Output the (x, y) coordinate of the center of the cell containing the given text.  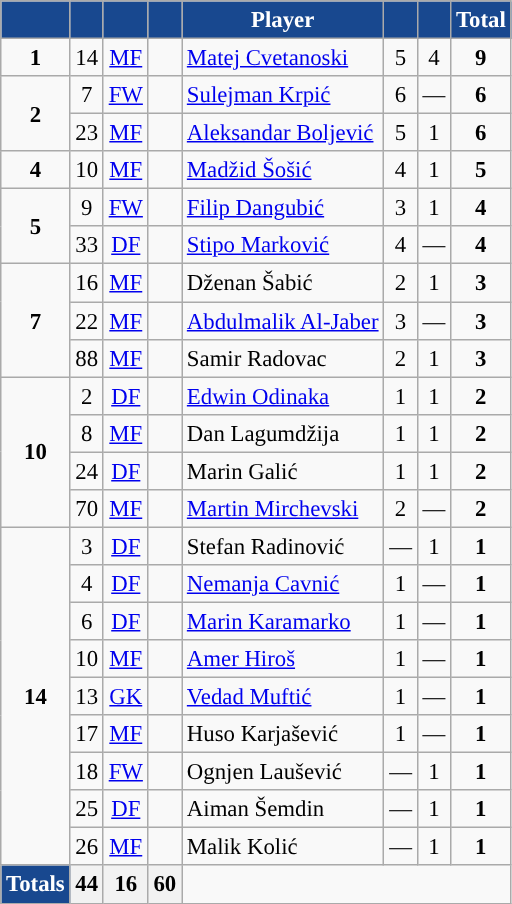
Dan Lagumdžija (283, 433)
88 (86, 358)
Aleksandar Boljević (283, 133)
GK (126, 697)
Amer Hiroš (283, 659)
Martin Mirchevski (283, 509)
23 (86, 133)
Samir Radovac (283, 358)
Aiman Šemdin (283, 809)
8 (86, 433)
Sulejman Krpić (283, 95)
18 (86, 772)
Marin Galić (283, 471)
24 (86, 471)
Malik Kolić (283, 847)
Player (283, 20)
22 (86, 321)
Vedad Muftić (283, 697)
Stefan Radinović (283, 546)
33 (86, 245)
Madžid Šošić (283, 170)
17 (86, 734)
Nemanja Cavnić (283, 584)
Marin Karamarko (283, 621)
Totals (36, 885)
60 (164, 885)
70 (86, 509)
Dženan Šabić (283, 283)
Total (481, 20)
Filip Dangubić (283, 208)
Huso Karjašević (283, 734)
13 (86, 697)
26 (86, 847)
44 (86, 885)
Stipo Marković (283, 245)
Matej Cvetanoski (283, 58)
Abdulmalik Al-Jaber (283, 321)
Ognjen Laušević (283, 772)
25 (86, 809)
Edwin Odinaka (283, 396)
